Return the [x, y] coordinate for the center point of the cell that contains the specified text.  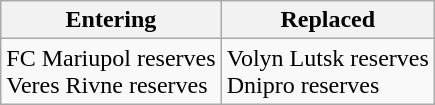
Entering [111, 20]
FC Mariupol reservesVeres Rivne reserves [111, 72]
Replaced [328, 20]
Volyn Lutsk reservesDnipro reserves [328, 72]
